Return the [X, Y] coordinate for the center point of the cell that contains the specified text.  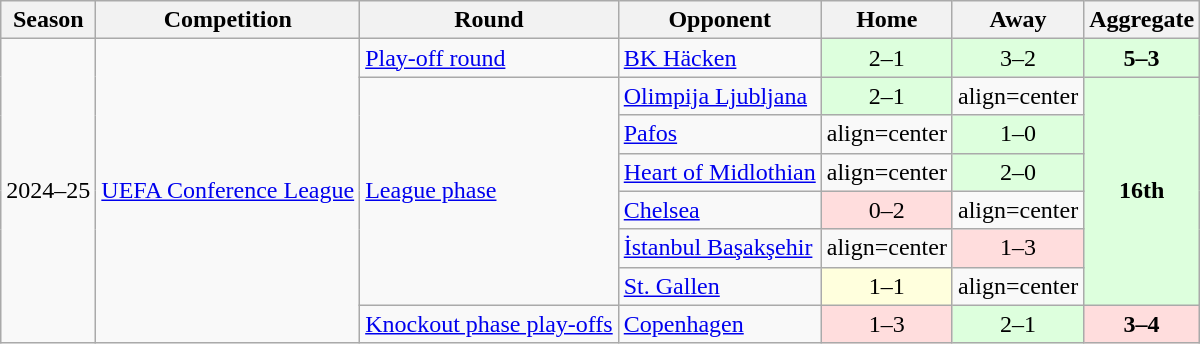
Aggregate [1142, 20]
Pafos [720, 134]
BK Häcken [720, 58]
0–2 [886, 210]
5–3 [1142, 58]
2024–25 [48, 191]
Copenhagen [720, 324]
Knockout phase play-offs [490, 324]
1–0 [1018, 134]
Round [490, 20]
1–1 [886, 286]
Play-off round [490, 58]
League phase [490, 191]
3–2 [1018, 58]
Home [886, 20]
St. Gallen [720, 286]
Olimpija Ljubljana [720, 96]
3–4 [1142, 324]
Heart of Midlothian [720, 172]
Chelsea [720, 210]
İstanbul Başakşehir [720, 248]
Season [48, 20]
Competition [228, 20]
16th [1142, 191]
UEFA Conference League [228, 191]
Opponent [720, 20]
2–0 [1018, 172]
Away [1018, 20]
